Scan for the cell matching the given text and deliver its (X, Y) coordinate at center. 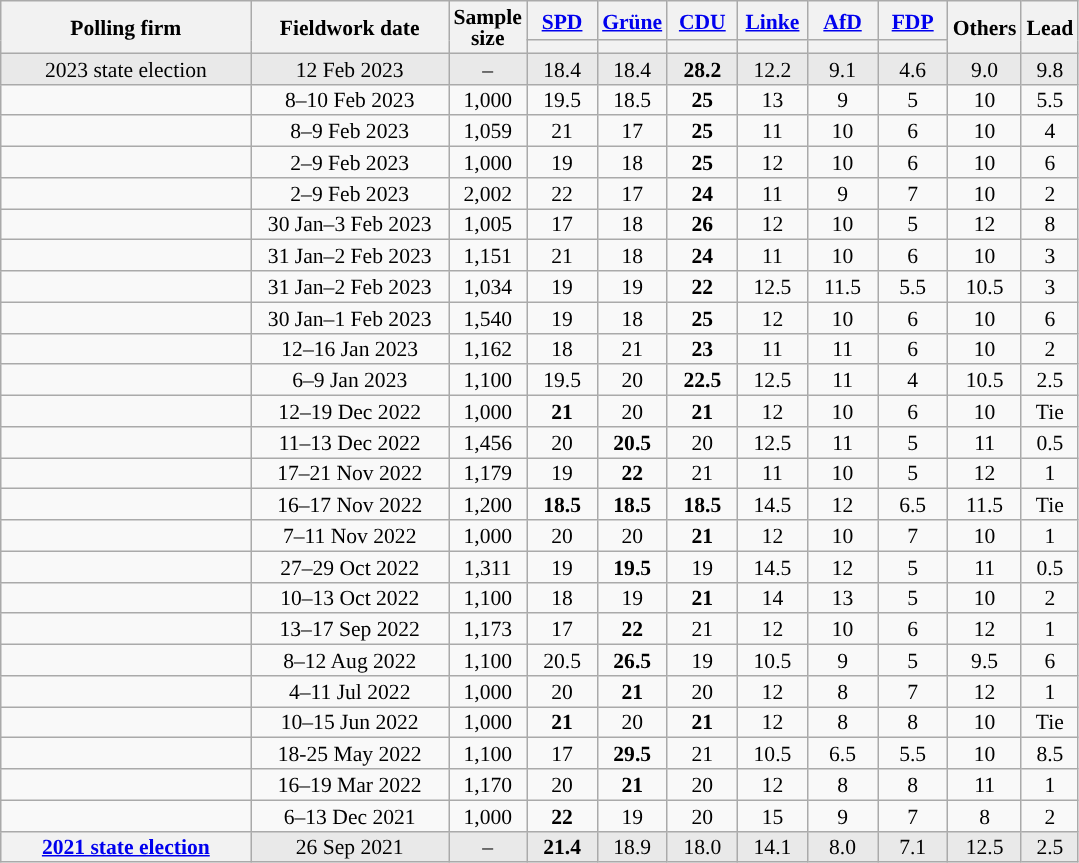
12–19 Dec 2022 (350, 412)
7.1 (913, 846)
10–13 Oct 2022 (350, 598)
14 (772, 598)
1,540 (487, 318)
2023 state election (126, 68)
1,170 (487, 784)
1,005 (487, 224)
9.8 (1050, 68)
26.5 (632, 660)
30 Jan–1 Feb 2023 (350, 318)
28.2 (702, 68)
26 Sep 2021 (350, 846)
4.6 (913, 68)
10–15 Jun 2022 (350, 722)
1,200 (487, 504)
FDP (913, 20)
6–13 Dec 2021 (350, 816)
8.0 (842, 846)
12 Feb 2023 (350, 68)
12–16 Jan 2023 (350, 348)
2,002 (487, 194)
Fieldwork date (350, 27)
Polling firm (126, 27)
29.5 (632, 754)
Others (985, 27)
Samplesize (487, 27)
CDU (702, 20)
8–9 Feb 2023 (350, 132)
22.5 (702, 380)
18.0 (702, 846)
Grüne (632, 20)
1,456 (487, 442)
11–13 Dec 2022 (350, 442)
1,151 (487, 256)
1,173 (487, 630)
Linke (772, 20)
16–17 Nov 2022 (350, 504)
9.1 (842, 68)
26 (702, 224)
30 Jan–3 Feb 2023 (350, 224)
8.5 (1050, 754)
23 (702, 348)
AfD (842, 20)
1,034 (487, 286)
14.1 (772, 846)
21.4 (562, 846)
8–12 Aug 2022 (350, 660)
15 (772, 816)
18-25 May 2022 (350, 754)
1,311 (487, 566)
Lead (1050, 27)
2021 state election (126, 846)
13–17 Sep 2022 (350, 630)
12.2 (772, 68)
4–11 Jul 2022 (350, 692)
6–9 Jan 2023 (350, 380)
SPD (562, 20)
1,162 (487, 348)
9.5 (985, 660)
1,179 (487, 474)
7–11 Nov 2022 (350, 536)
8–10 Feb 2023 (350, 100)
17–21 Nov 2022 (350, 474)
1,059 (487, 132)
18.9 (632, 846)
9.0 (985, 68)
16–19 Mar 2022 (350, 784)
27–29 Oct 2022 (350, 566)
